Provide the [x, y] coordinate of the cell's center where the given text is located.  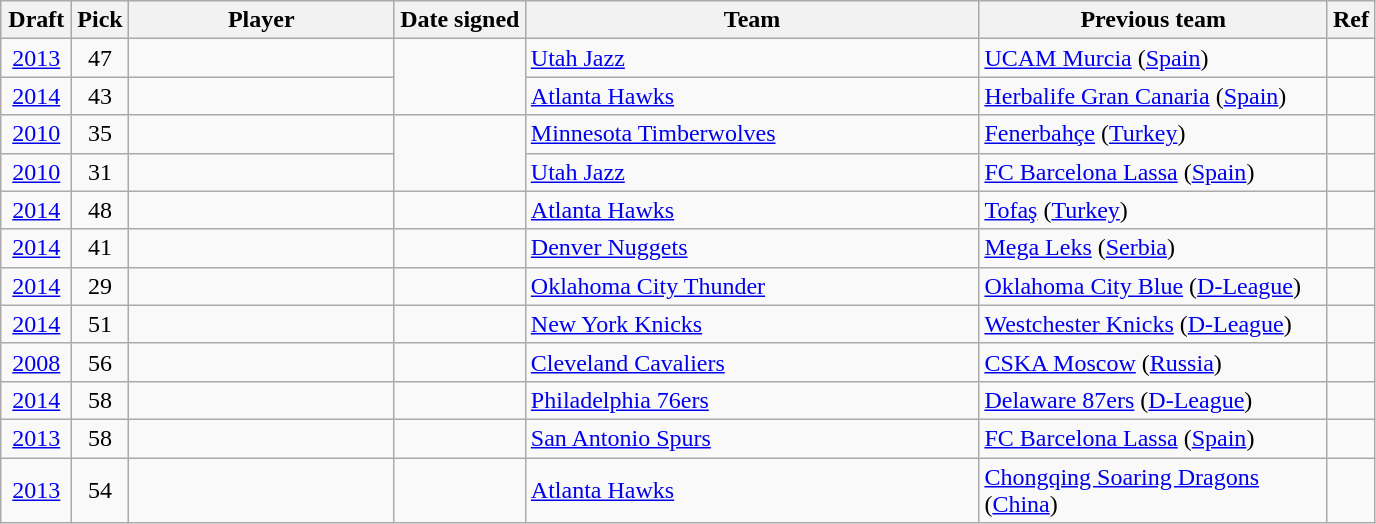
31 [100, 172]
Date signed [460, 20]
29 [100, 286]
Delaware 87ers (D-League) [1154, 400]
43 [100, 96]
Denver Nuggets [752, 248]
54 [100, 490]
Oklahoma City Thunder [752, 286]
Oklahoma City Blue (D-League) [1154, 286]
New York Knicks [752, 324]
35 [100, 134]
41 [100, 248]
Pick [100, 20]
CSKA Moscow (Russia) [1154, 362]
48 [100, 210]
Minnesota Timberwolves [752, 134]
Ref [1350, 20]
Draft [36, 20]
Chongqing Soaring Dragons (China) [1154, 490]
Mega Leks (Serbia) [1154, 248]
UCAM Murcia (Spain) [1154, 58]
51 [100, 324]
Westchester Knicks (D-League) [1154, 324]
Team [752, 20]
Herbalife Gran Canaria (Spain) [1154, 96]
Philadelphia 76ers [752, 400]
Cleveland Cavaliers [752, 362]
56 [100, 362]
Fenerbahçe (Turkey) [1154, 134]
Previous team [1154, 20]
San Antonio Spurs [752, 438]
Tofaş (Turkey) [1154, 210]
Player [261, 20]
2008 [36, 362]
47 [100, 58]
